Find where the given text appears and provide that cell's center as [x, y] coordinate. 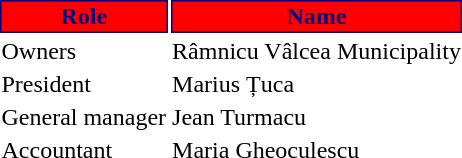
General manager [84, 117]
Owners [84, 51]
President [84, 84]
Role [84, 16]
